Identify which cell holds the provided text, then report its (x, y) central coordinate. 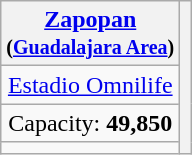
Zapopan(Guadalajara Area) (90, 34)
Estadio Omnilife (90, 85)
Capacity: 49,850 (90, 123)
